Output the (x, y) coordinate of the center of the cell containing the given text.  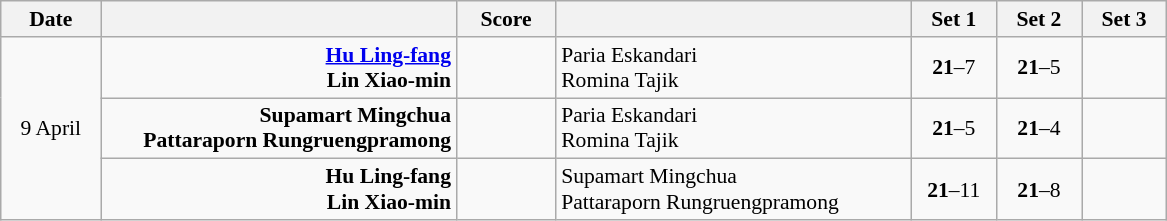
9 April (51, 128)
Date (51, 19)
Score (506, 19)
21–8 (1038, 190)
21–11 (954, 190)
Set 1 (954, 19)
21–7 (954, 68)
21–4 (1038, 128)
Set 2 (1038, 19)
Set 3 (1124, 19)
